For the text-containing cell, return its midpoint in (X, Y) coordinate format. 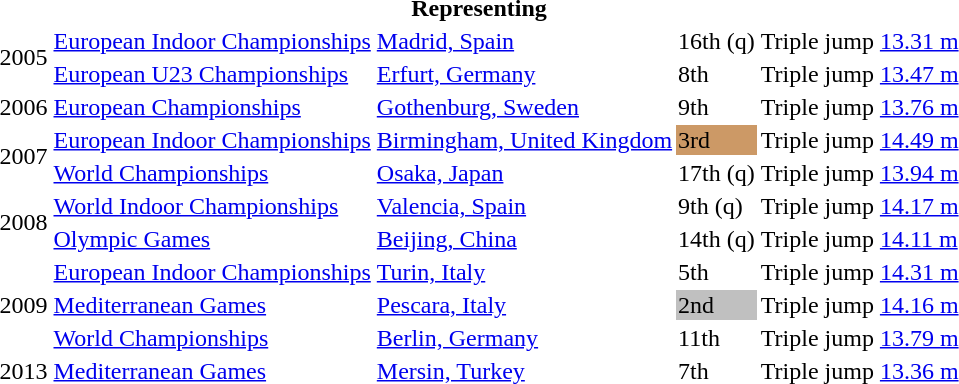
11th (717, 338)
Mediterranean Games (212, 305)
Berlin, Germany (524, 338)
Osaka, Japan (524, 173)
8th (717, 74)
14th (q) (717, 239)
2nd (717, 305)
17th (q) (717, 173)
Gothenburg, Sweden (524, 107)
9th (q) (717, 206)
Valencia, Spain (524, 206)
9th (717, 107)
European Championships (212, 107)
3rd (717, 140)
World Indoor Championships (212, 206)
European U23 Championships (212, 74)
Turin, Italy (524, 272)
Beijing, China (524, 239)
Pescara, Italy (524, 305)
Birmingham, United Kingdom (524, 140)
5th (717, 272)
Olympic Games (212, 239)
16th (q) (717, 41)
Madrid, Spain (524, 41)
Erfurt, Germany (524, 74)
